Capture the cell that displays the provided text and extract its [X, Y] central coordinate. 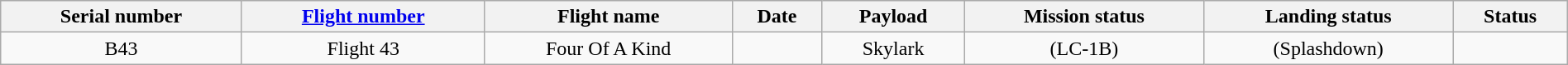
(Splashdown) [1328, 48]
Payload [893, 17]
Landing status [1328, 17]
Status [1510, 17]
Flight name [609, 17]
Skylark [893, 48]
Mission status [1083, 17]
B43 [121, 48]
Flight 43 [363, 48]
Serial number [121, 17]
Flight number [363, 17]
Four Of A Kind [609, 48]
(LC-1B) [1083, 48]
Date [777, 17]
